Scan for the cell matching the given text and deliver its (x, y) coordinate at center. 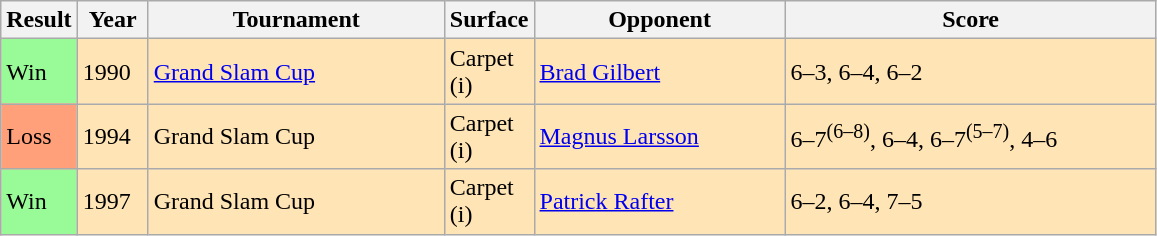
Score (970, 20)
Year (112, 20)
6–7(6–8), 6–4, 6–7(5–7), 4–6 (970, 136)
1994 (112, 136)
1990 (112, 72)
Brad Gilbert (660, 72)
Patrick Rafter (660, 202)
6–2, 6–4, 7–5 (970, 202)
Magnus Larsson (660, 136)
Loss (39, 136)
Surface (489, 20)
6–3, 6–4, 6–2 (970, 72)
Opponent (660, 20)
Result (39, 20)
1997 (112, 202)
Tournament (296, 20)
